Provide the (x, y) coordinate of the cell's center where the given text is located.  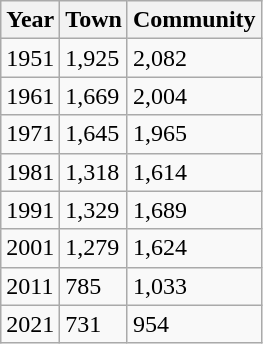
1951 (30, 58)
785 (94, 286)
2011 (30, 286)
2001 (30, 248)
1,614 (194, 172)
954 (194, 324)
1981 (30, 172)
1,925 (94, 58)
Year (30, 20)
1971 (30, 134)
1,033 (194, 286)
1,669 (94, 96)
2,082 (194, 58)
Community (194, 20)
1,329 (94, 210)
731 (94, 324)
2,004 (194, 96)
1,689 (194, 210)
2021 (30, 324)
1,279 (94, 248)
1,645 (94, 134)
Town (94, 20)
1991 (30, 210)
1961 (30, 96)
1,965 (194, 134)
1,318 (94, 172)
1,624 (194, 248)
